Return the (X, Y) coordinate for the center point of the cell that contains the specified text.  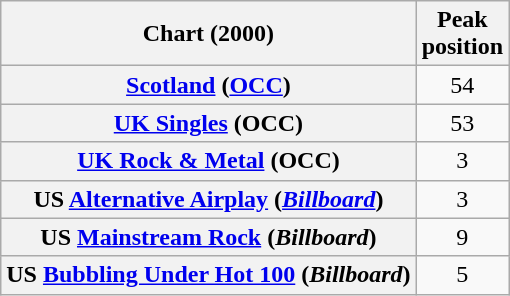
Peakposition (462, 34)
UK Singles (OCC) (208, 123)
Chart (2000) (208, 34)
US Mainstream Rock (Billboard) (208, 237)
54 (462, 85)
5 (462, 275)
Scotland (OCC) (208, 85)
UK Rock & Metal (OCC) (208, 161)
US Bubbling Under Hot 100 (Billboard) (208, 275)
53 (462, 123)
US Alternative Airplay (Billboard) (208, 199)
9 (462, 237)
